Locate the cell with the specified text and output its [x, y] center coordinate. 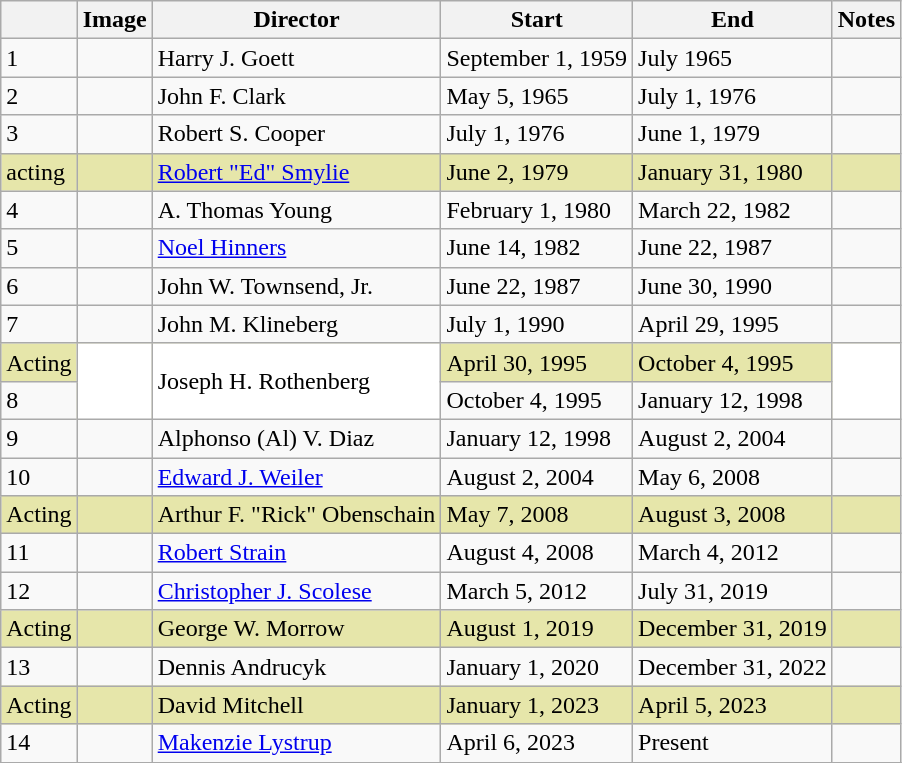
acting [39, 172]
July 1965 [733, 58]
July 1, 1990 [537, 324]
John F. Clark [296, 96]
3 [39, 134]
September 1, 1959 [537, 58]
7 [39, 324]
Noel Hinners [296, 248]
Robert S. Cooper [296, 134]
January 1, 2020 [537, 667]
John M. Klineberg [296, 324]
Start [537, 20]
Joseph H. Rothenberg [296, 381]
August 3, 2008 [733, 515]
March 5, 2012 [537, 591]
January 1, 2023 [537, 705]
April 5, 2023 [733, 705]
6 [39, 286]
April 29, 1995 [733, 324]
5 [39, 248]
March 22, 1982 [733, 210]
May 6, 2008 [733, 477]
Present [733, 743]
End [733, 20]
July 31, 2019 [733, 591]
2 [39, 96]
George W. Morrow [296, 629]
Alphonso (Al) V. Diaz [296, 438]
February 1, 1980 [537, 210]
4 [39, 210]
Director [296, 20]
August 4, 2008 [537, 553]
8 [39, 400]
Notes [866, 20]
August 1, 2019 [537, 629]
Arthur F. "Rick" Obenschain [296, 515]
January 31, 1980 [733, 172]
1 [39, 58]
March 4, 2012 [733, 553]
May 5, 1965 [537, 96]
10 [39, 477]
June 2, 1979 [537, 172]
May 7, 2008 [537, 515]
David Mitchell [296, 705]
April 6, 2023 [537, 743]
Dennis Andrucyk [296, 667]
Makenzie Lystrup [296, 743]
December 31, 2022 [733, 667]
Edward J. Weiler [296, 477]
Image [114, 20]
June 30, 1990 [733, 286]
John W. Townsend, Jr. [296, 286]
December 31, 2019 [733, 629]
Robert Strain [296, 553]
Christopher J. Scolese [296, 591]
13 [39, 667]
April 30, 1995 [537, 362]
A. Thomas Young [296, 210]
9 [39, 438]
12 [39, 591]
Harry J. Goett [296, 58]
11 [39, 553]
June 14, 1982 [537, 248]
June 1, 1979 [733, 134]
14 [39, 743]
Robert "Ed" Smylie [296, 172]
